Search for the cell housing the specified text and yield its (X, Y) center coordinate. 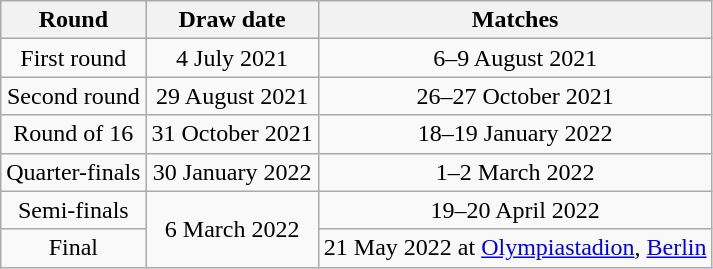
Final (74, 248)
Second round (74, 96)
29 August 2021 (232, 96)
26–27 October 2021 (515, 96)
First round (74, 58)
4 July 2021 (232, 58)
1–2 March 2022 (515, 172)
Draw date (232, 20)
6 March 2022 (232, 229)
Round (74, 20)
21 May 2022 at Olympiastadion, Berlin (515, 248)
6–9 August 2021 (515, 58)
Quarter-finals (74, 172)
19–20 April 2022 (515, 210)
18–19 January 2022 (515, 134)
Matches (515, 20)
Round of 16 (74, 134)
Semi-finals (74, 210)
31 October 2021 (232, 134)
30 January 2022 (232, 172)
